Locate the cell with the specified text and output its [x, y] center coordinate. 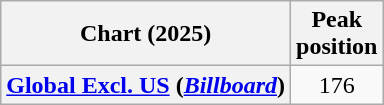
176 [337, 85]
Global Excl. US (Billboard) [146, 85]
Chart (2025) [146, 34]
Peak position [337, 34]
